Detect which cell encompasses the target text, then output its (X, Y) center coordinate. 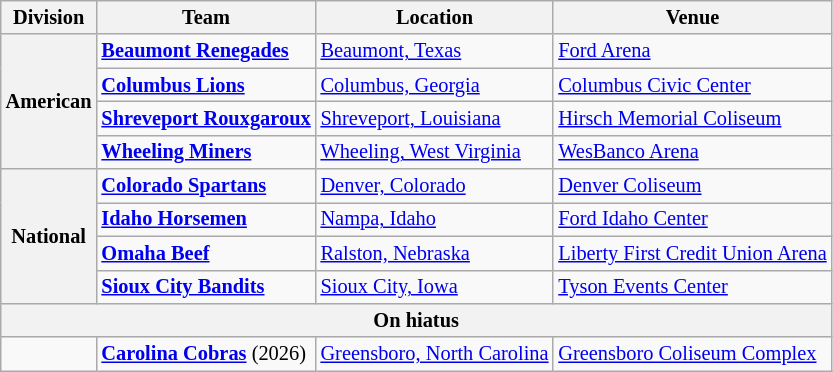
On hiatus (416, 320)
Team (206, 17)
Ford Idaho Center (692, 219)
Idaho Horsemen (206, 219)
Sioux City, Iowa (435, 287)
Denver, Colorado (435, 186)
Ford Arena (692, 51)
Location (435, 17)
Omaha Beef (206, 253)
National (49, 236)
Nampa, Idaho (435, 219)
Greensboro Coliseum Complex (692, 354)
Columbus Civic Center (692, 85)
Venue (692, 17)
Shreveport, Louisiana (435, 118)
Greensboro, North Carolina (435, 354)
Tyson Events Center (692, 287)
Denver Coliseum (692, 186)
Sioux City Bandits (206, 287)
Colorado Spartans (206, 186)
Hirsch Memorial Coliseum (692, 118)
American (49, 102)
WesBanco Arena (692, 152)
Carolina Cobras (2026) (206, 354)
Beaumont Renegades (206, 51)
Beaumont, Texas (435, 51)
Columbus, Georgia (435, 85)
Wheeling Miners (206, 152)
Shreveport Rouxgaroux (206, 118)
Division (49, 17)
Liberty First Credit Union Arena (692, 253)
Columbus Lions (206, 85)
Ralston, Nebraska (435, 253)
Wheeling, West Virginia (435, 152)
